Pinpoint the cell where the given text exists, returning its (x, y) midpoint coordinate. 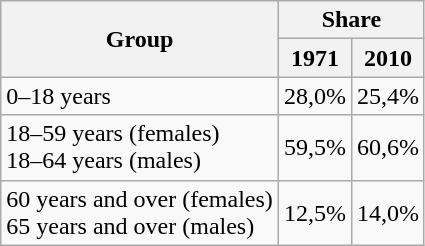
Share (351, 20)
14,0% (388, 212)
2010 (388, 58)
0–18 years (140, 96)
59,5% (314, 148)
18–59 years (females)18–64 years (males) (140, 148)
12,5% (314, 212)
60,6% (388, 148)
60 years and over (females)65 years and over (males) (140, 212)
25,4% (388, 96)
Group (140, 39)
1971 (314, 58)
28,0% (314, 96)
